Locate the cell with the specified text and output its [x, y] center coordinate. 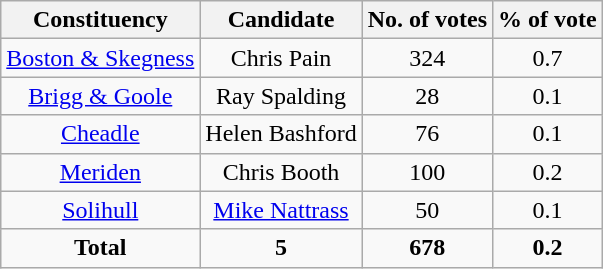
Cheadle [100, 134]
Meriden [100, 172]
Mike Nattrass [281, 210]
Chris Booth [281, 172]
Constituency [100, 20]
Boston & Skegness [100, 58]
No. of votes [427, 20]
Chris Pain [281, 58]
Candidate [281, 20]
% of vote [548, 20]
Ray Spalding [281, 96]
324 [427, 58]
678 [427, 248]
0.7 [548, 58]
76 [427, 134]
Total [100, 248]
Brigg & Goole [100, 96]
100 [427, 172]
28 [427, 96]
Solihull [100, 210]
Helen Bashford [281, 134]
50 [427, 210]
5 [281, 248]
